Find where the given text appears and provide that cell's center as (X, Y) coordinate. 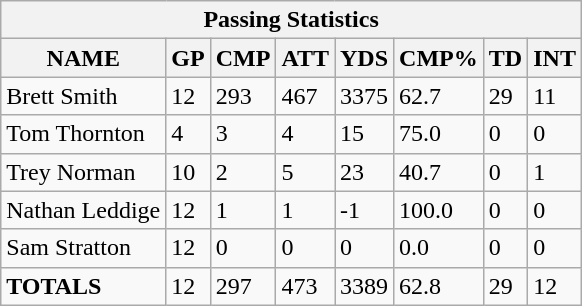
TOTALS (84, 286)
467 (306, 96)
CMP% (439, 58)
NAME (84, 58)
GP (188, 58)
62.8 (439, 286)
62.7 (439, 96)
2 (243, 172)
0.0 (439, 248)
100.0 (439, 210)
15 (364, 134)
11 (555, 96)
Nathan Leddige (84, 210)
ATT (306, 58)
Trey Norman (84, 172)
23 (364, 172)
3 (243, 134)
473 (306, 286)
3389 (364, 286)
CMP (243, 58)
TD (505, 58)
YDS (364, 58)
293 (243, 96)
Brett Smith (84, 96)
INT (555, 58)
297 (243, 286)
-1 (364, 210)
75.0 (439, 134)
40.7 (439, 172)
3375 (364, 96)
5 (306, 172)
Sam Stratton (84, 248)
Tom Thornton (84, 134)
Passing Statistics (292, 20)
10 (188, 172)
